From the cell containing the given text, extract its center point as (X, Y) coordinate. 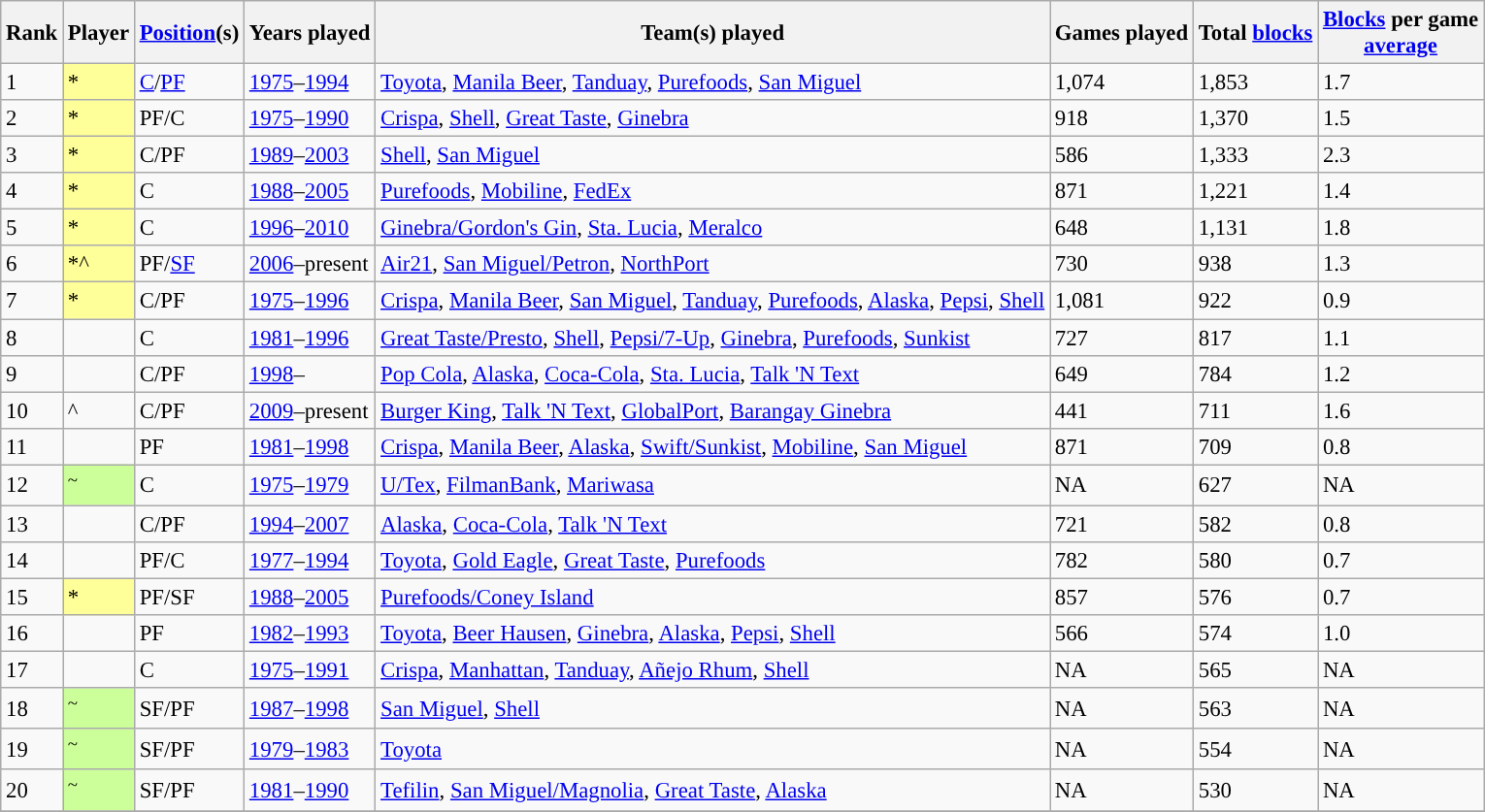
0.9 (1402, 301)
Blocks per gameaverage (1402, 33)
1 (32, 82)
586 (1122, 155)
709 (1255, 446)
1975–1991 (311, 670)
1.0 (1402, 633)
817 (1255, 338)
Purefoods/Coney Island (712, 597)
530 (1255, 791)
582 (1255, 524)
9 (32, 374)
14 (32, 561)
1.1 (1402, 338)
Toyota, Beer Hausen, Ginebra, Alaska, Pepsi, Shell (712, 633)
565 (1255, 670)
1979–1983 (311, 749)
2.3 (1402, 155)
Toyota, Manila Beer, Tanduay, Purefoods, San Miguel (712, 82)
Total blocks (1255, 33)
Pop Cola, Alaska, Coca-Cola, Sta. Lucia, Talk 'N Text (712, 374)
938 (1255, 265)
721 (1122, 524)
10 (32, 410)
18 (32, 708)
576 (1255, 597)
1,853 (1255, 82)
1994–2007 (311, 524)
Games played (1122, 33)
Great Taste/Presto, Shell, Pepsi/7-Up, Ginebra, Purefoods, Sunkist (712, 338)
15 (32, 597)
1.2 (1402, 374)
554 (1255, 749)
2009–present (311, 410)
Shell, San Miguel (712, 155)
Position(s) (188, 33)
7 (32, 301)
4 (32, 191)
1998– (311, 374)
563 (1255, 708)
1.7 (1402, 82)
1,370 (1255, 118)
Crispa, Manhattan, Tanduay, Añejo Rhum, Shell (712, 670)
1981–1996 (311, 338)
3 (32, 155)
Crispa, Manila Beer, San Miguel, Tanduay, Purefoods, Alaska, Pepsi, Shell (712, 301)
13 (32, 524)
730 (1122, 265)
20 (32, 791)
16 (32, 633)
Purefoods, Mobiline, FedEx (712, 191)
1987–1998 (311, 708)
857 (1122, 597)
^ (99, 410)
12 (32, 485)
Toyota (712, 749)
Crispa, Shell, Great Taste, Ginebra (712, 118)
784 (1255, 374)
1981–1990 (311, 791)
1975–1996 (311, 301)
Player (99, 33)
Burger King, Talk 'N Text, GlobalPort, Barangay Ginebra (712, 410)
San Miguel, Shell (712, 708)
1981–1998 (311, 446)
11 (32, 446)
727 (1122, 338)
Air21, San Miguel/Petron, NorthPort (712, 265)
Rank (32, 33)
1.3 (1402, 265)
1975–1990 (311, 118)
6 (32, 265)
1977–1994 (311, 561)
1.4 (1402, 191)
648 (1122, 228)
566 (1122, 633)
1975–1994 (311, 82)
580 (1255, 561)
627 (1255, 485)
711 (1255, 410)
Toyota, Gold Eagle, Great Taste, Purefoods (712, 561)
1982–1993 (311, 633)
U/Tex, FilmanBank, Mariwasa (712, 485)
1975–1979 (311, 485)
2006–present (311, 265)
1,131 (1255, 228)
17 (32, 670)
922 (1255, 301)
5 (32, 228)
441 (1122, 410)
1989–2003 (311, 155)
1.6 (1402, 410)
1,081 (1122, 301)
1996–2010 (311, 228)
2 (32, 118)
Team(s) played (712, 33)
Years played (311, 33)
574 (1255, 633)
1.5 (1402, 118)
Tefilin, San Miguel/Magnolia, Great Taste, Alaska (712, 791)
1.8 (1402, 228)
918 (1122, 118)
649 (1122, 374)
Crispa, Manila Beer, Alaska, Swift/Sunkist, Mobiline, San Miguel (712, 446)
782 (1122, 561)
1,074 (1122, 82)
*^ (99, 265)
Alaska, Coca-Cola, Talk 'N Text (712, 524)
19 (32, 749)
8 (32, 338)
Ginebra/Gordon's Gin, Sta. Lucia, Meralco (712, 228)
1,221 (1255, 191)
1,333 (1255, 155)
